Pinpoint the cell where the given text exists, returning its [X, Y] midpoint coordinate. 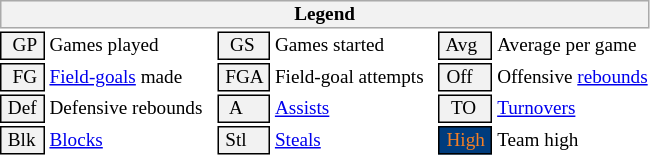
Games played [131, 46]
Offensive rebounds [573, 77]
GP [22, 46]
Average per game [573, 46]
A [244, 108]
FG [22, 77]
Off [466, 77]
Blk [22, 140]
Defensive rebounds [131, 108]
TO [466, 108]
Avg [466, 46]
Assists [354, 108]
FGA [244, 77]
Turnovers [573, 108]
Field-goals made [131, 77]
GS [244, 46]
High [466, 140]
Stl [244, 140]
Blocks [131, 140]
Legend [324, 14]
Steals [354, 140]
Team high [573, 140]
Field-goal attempts [354, 77]
Def [22, 108]
Games started [354, 46]
